Provide the (x, y) coordinate of the cell's center where the given text is located.  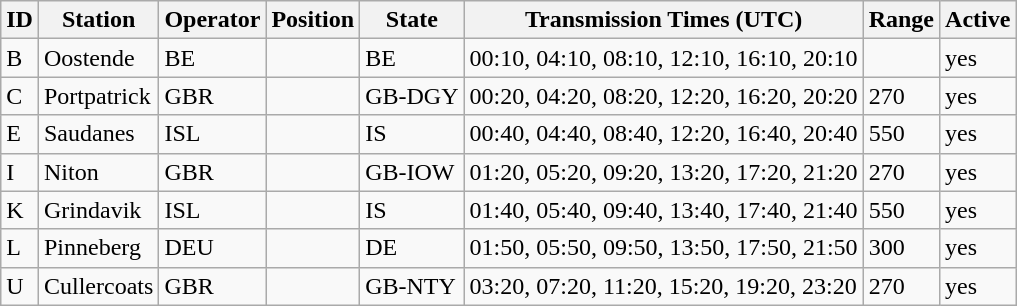
Portpatrick (98, 96)
Grindavik (98, 210)
Saudanes (98, 134)
Active (978, 20)
Station (98, 20)
Operator (212, 20)
Cullercoats (98, 286)
Oostende (98, 58)
01:20, 05:20, 09:20, 13:20, 17:20, 21:20 (664, 172)
I (20, 172)
ID (20, 20)
Range (901, 20)
00:40, 04:40, 08:40, 12:20, 16:40, 20:40 (664, 134)
03:20, 07:20, 11:20, 15:20, 19:20, 23:20 (664, 286)
Niton (98, 172)
GB-IOW (412, 172)
C (20, 96)
Position (313, 20)
L (20, 248)
B (20, 58)
Transmission Times (UTC) (664, 20)
00:20, 04:20, 08:20, 12:20, 16:20, 20:20 (664, 96)
300 (901, 248)
K (20, 210)
01:40, 05:40, 09:40, 13:40, 17:40, 21:40 (664, 210)
DEU (212, 248)
01:50, 05:50, 09:50, 13:50, 17:50, 21:50 (664, 248)
U (20, 286)
E (20, 134)
State (412, 20)
GB-NTY (412, 286)
Pinneberg (98, 248)
00:10, 04:10, 08:10, 12:10, 16:10, 20:10 (664, 58)
GB-DGY (412, 96)
DE (412, 248)
